Search for the cell housing the specified text and yield its [X, Y] center coordinate. 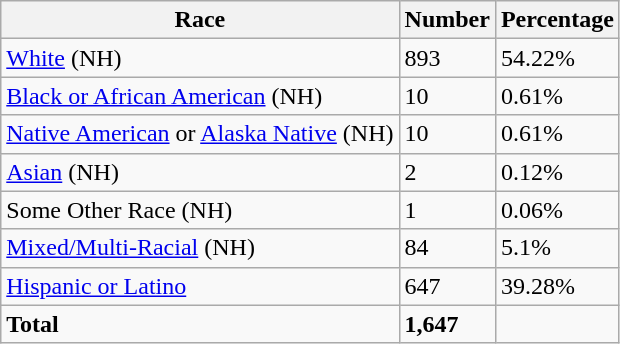
54.22% [557, 58]
Percentage [557, 20]
Some Other Race (NH) [200, 210]
647 [447, 286]
5.1% [557, 248]
White (NH) [200, 58]
39.28% [557, 286]
Number [447, 20]
Native American or Alaska Native (NH) [200, 134]
84 [447, 248]
Mixed/Multi-Racial (NH) [200, 248]
0.06% [557, 210]
0.12% [557, 172]
Asian (NH) [200, 172]
1 [447, 210]
Total [200, 324]
Black or African American (NH) [200, 96]
Hispanic or Latino [200, 286]
2 [447, 172]
Race [200, 20]
1,647 [447, 324]
893 [447, 58]
